Return (X, Y) of the center of cell containing provided text 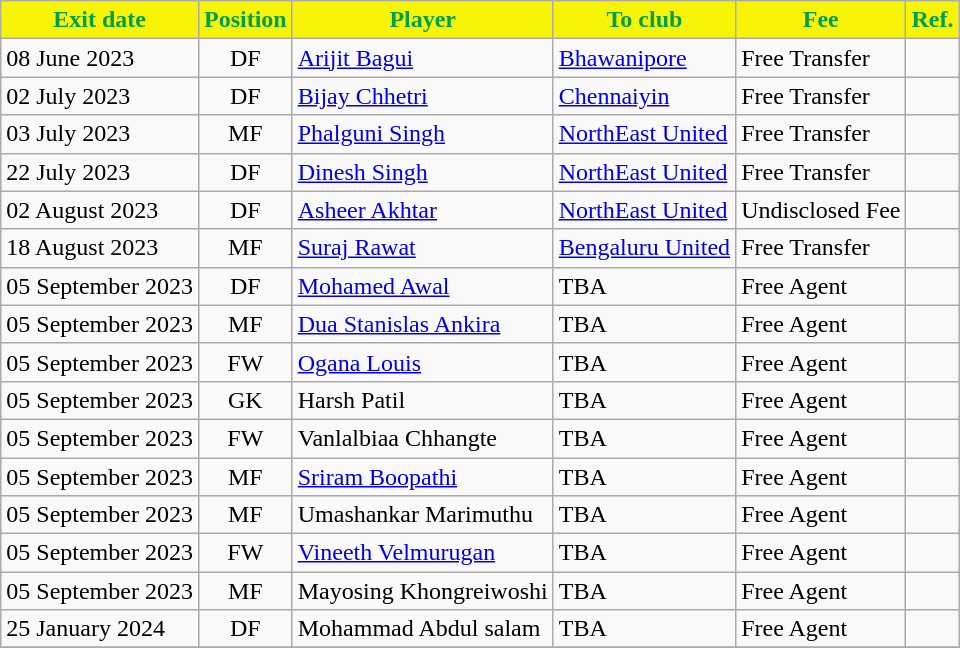
Bengaluru United (644, 248)
18 August 2023 (100, 248)
Dua Stanislas Ankira (422, 324)
Mohamed Awal (422, 286)
08 June 2023 (100, 58)
Sriram Boopathi (422, 477)
03 July 2023 (100, 134)
Ogana Louis (422, 362)
02 July 2023 (100, 96)
Position (245, 20)
02 August 2023 (100, 210)
25 January 2024 (100, 629)
Fee (821, 20)
Vanlalbiaa Chhangte (422, 438)
Player (422, 20)
Umashankar Marimuthu (422, 515)
Phalguni Singh (422, 134)
To club (644, 20)
Mohammad Abdul salam (422, 629)
Bhawanipore (644, 58)
GK (245, 400)
Bijay Chhetri (422, 96)
Chennaiyin (644, 96)
Harsh Patil (422, 400)
Undisclosed Fee (821, 210)
Asheer Akhtar (422, 210)
Mayosing Khongreiwoshi (422, 591)
Vineeth Velmurugan (422, 553)
Exit date (100, 20)
Ref. (932, 20)
22 July 2023 (100, 172)
Dinesh Singh (422, 172)
Arijit Bagui (422, 58)
Suraj Rawat (422, 248)
